Detect which cell encompasses the target text, then output its (x, y) center coordinate. 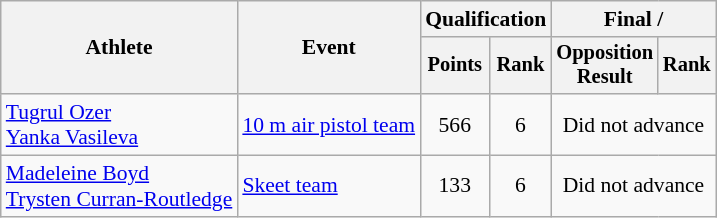
Event (328, 48)
Points (454, 66)
Madeleine BoydTrysten Curran-Routledge (120, 186)
10 m air pistol team (328, 124)
133 (454, 186)
Qualification (486, 19)
Athlete (120, 48)
OppositionResult (604, 66)
566 (454, 124)
Tugrul OzerYanka Vasileva (120, 124)
Skeet team (328, 186)
Final / (633, 19)
